Identify which cell holds the provided text, then report its [X, Y] central coordinate. 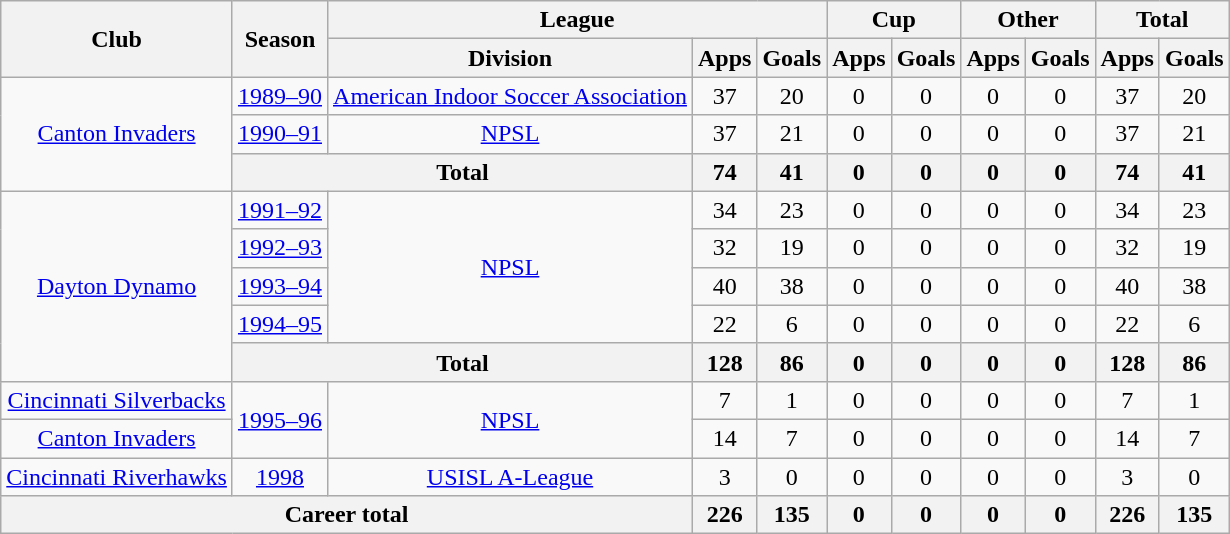
Career total [347, 515]
Cincinnati Riverhawks [117, 477]
Season [280, 39]
Cincinnati Silverbacks [117, 400]
League [578, 20]
1990–91 [280, 134]
1991–92 [280, 210]
Other [1028, 20]
1992–93 [280, 248]
1989–90 [280, 96]
Cup [894, 20]
1995–96 [280, 419]
1994–95 [280, 324]
Club [117, 39]
American Indoor Soccer Association [510, 96]
Division [510, 58]
USISL A-League [510, 477]
1993–94 [280, 286]
1998 [280, 477]
Dayton Dynamo [117, 286]
